Return the [X, Y] coordinate for the center point of the cell that contains the specified text.  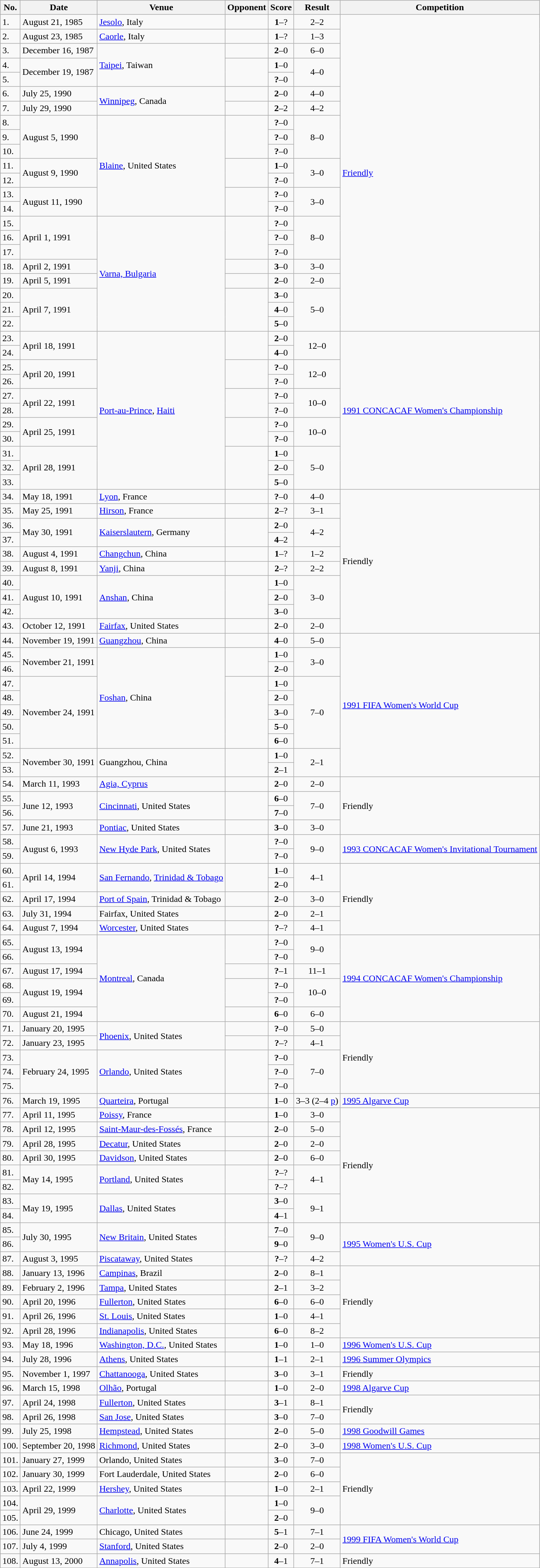
August 9, 1990 [59, 173]
46. [11, 669]
July 28, 1996 [59, 1359]
April 28, 1995 [59, 1144]
86. [11, 1244]
Hempstead, United States [162, 1431]
May 14, 1995 [59, 1180]
1998 Women's U.S. Cup [440, 1446]
1991 CONCACAF Women's Championship [440, 410]
May 19, 1995 [59, 1208]
August 17, 1994 [59, 971]
Venue [162, 8]
April 12, 1995 [59, 1129]
Yanji, China [162, 568]
San Fernando, Trinidad & Tobago [162, 877]
64. [11, 928]
?–1 [281, 971]
August 6, 1993 [59, 849]
48. [11, 698]
92. [11, 1330]
April 26, 1998 [59, 1417]
Campinas, Brazil [162, 1273]
93. [11, 1345]
August 23, 1985 [59, 36]
August 21, 1994 [59, 1014]
Hershey, United States [162, 1489]
88. [11, 1273]
November 21, 1991 [59, 662]
18. [11, 266]
Result [317, 8]
41. [11, 597]
27. [11, 396]
3. [11, 51]
33. [11, 482]
November 19, 1991 [59, 640]
December 19, 1987 [59, 72]
52. [11, 755]
9. [11, 137]
81. [11, 1172]
April 11, 1995 [59, 1115]
100. [11, 1446]
April 30, 1995 [59, 1158]
April 20, 1991 [59, 374]
July 31, 1994 [59, 914]
Annapolis, United States [162, 1561]
Foshan, China [162, 698]
90. [11, 1302]
May 25, 1991 [59, 511]
Dallas, United States [162, 1208]
9–1 [317, 1208]
24. [11, 353]
April 7, 1991 [59, 309]
May 18, 1996 [59, 1345]
August 4, 1991 [59, 554]
New Hyde Park, United States [162, 849]
Charlotte, United States [162, 1510]
32. [11, 468]
60. [11, 870]
June 21, 1993 [59, 827]
St. Louis, United States [162, 1316]
Jesolo, Italy [162, 22]
January 23, 1995 [59, 1043]
29. [11, 425]
102. [11, 1474]
Washington, D.C., United States [162, 1345]
6. [11, 94]
2. [11, 36]
Phoenix, United States [162, 1036]
Fort Lauderdale, United States [162, 1474]
April 17, 1994 [59, 899]
August 19, 1994 [59, 993]
14. [11, 209]
April 29, 1999 [59, 1510]
Chicago, United States [162, 1532]
50. [11, 727]
97. [11, 1403]
April 22, 1991 [59, 403]
1995 Algarve Cup [440, 1101]
Piscataway, United States [162, 1259]
No. [11, 8]
1996 Women's U.S. Cup [440, 1345]
8. [11, 122]
62. [11, 899]
1994 CONCACAF Women's Championship [440, 978]
April 28, 1991 [59, 468]
Chattanooga, United States [162, 1374]
1–1 [281, 1359]
November 24, 1991 [59, 712]
73. [11, 1057]
Olhão, Portugal [162, 1388]
Blaine, United States [162, 165]
45. [11, 655]
July 25, 1998 [59, 1431]
Date [59, 8]
April 25, 1991 [59, 432]
Pontiac, United States [162, 827]
11. [11, 165]
55. [11, 798]
January 30, 1999 [59, 1474]
74. [11, 1072]
39. [11, 568]
August 3, 1995 [59, 1259]
83. [11, 1201]
108. [11, 1561]
54. [11, 784]
Athens, United States [162, 1359]
April 28, 1996 [59, 1330]
106. [11, 1532]
March 19, 1995 [59, 1101]
34. [11, 496]
30. [11, 439]
June 24, 1999 [59, 1532]
May 30, 1991 [59, 532]
August 7, 1994 [59, 928]
3–3 (2–4 p) [317, 1101]
March 11, 1993 [59, 784]
68. [11, 985]
April 14, 1994 [59, 877]
56. [11, 813]
44. [11, 640]
Quarteira, Portugal [162, 1101]
78. [11, 1129]
49. [11, 712]
84. [11, 1215]
87. [11, 1259]
94. [11, 1359]
August 21, 1985 [59, 22]
28. [11, 410]
April 20, 1996 [59, 1302]
December 16, 1987 [59, 51]
April 18, 1991 [59, 345]
89. [11, 1287]
Decatur, United States [162, 1144]
Winnipeg, Canada [162, 101]
82. [11, 1187]
77. [11, 1115]
99. [11, 1431]
8–2 [317, 1330]
85. [11, 1230]
January 13, 1996 [59, 1273]
101. [11, 1460]
43. [11, 626]
April 24, 1998 [59, 1403]
21. [11, 309]
Indianapolis, United States [162, 1330]
1993 CONCACAF Women's Invitational Tournament [440, 849]
August 13, 1994 [59, 949]
105. [11, 1517]
Poissy, France [162, 1115]
79. [11, 1144]
August 13, 2000 [59, 1561]
96. [11, 1388]
47. [11, 683]
Port of Spain, Trinidad & Tobago [162, 899]
65. [11, 942]
5. [11, 79]
16. [11, 238]
August 5, 1990 [59, 137]
1991 FIFA Women's World Cup [440, 705]
103. [11, 1489]
4. [11, 65]
Portland, United States [162, 1180]
12. [11, 180]
53. [11, 770]
80. [11, 1158]
Agia, Cyprus [162, 784]
April 2, 1991 [59, 266]
May 18, 1991 [59, 496]
42. [11, 611]
Competition [440, 8]
67. [11, 971]
February 2, 1996 [59, 1287]
91. [11, 1316]
1–3 [317, 36]
3–2 [317, 1287]
70. [11, 1014]
Caorle, Italy [162, 36]
July 30, 1995 [59, 1237]
April 26, 1996 [59, 1316]
5–1 [281, 1532]
1–2 [317, 554]
Port-au-Prince, Haiti [162, 410]
26. [11, 381]
August 10, 1991 [59, 597]
63. [11, 914]
72. [11, 1043]
57. [11, 827]
San Jose, United States [162, 1417]
35. [11, 511]
36. [11, 525]
7. [11, 108]
1999 FIFA Women's World Cup [440, 1539]
Lyon, France [162, 496]
76. [11, 1101]
104. [11, 1503]
Worcester, United States [162, 928]
1. [11, 22]
Richmond, United States [162, 1446]
10. [11, 151]
1995 Women's U.S. Cup [440, 1244]
17. [11, 252]
69. [11, 1000]
April 5, 1991 [59, 281]
Tampa, United States [162, 1287]
July 25, 1990 [59, 94]
38. [11, 554]
22. [11, 324]
Taipei, Taiwan [162, 65]
107. [11, 1546]
Stanford, United States [162, 1546]
October 12, 1991 [59, 626]
Varna, Bulgaria [162, 274]
March 15, 1998 [59, 1388]
August 8, 1991 [59, 568]
1998 Algarve Cup [440, 1388]
19. [11, 281]
Changchun, China [162, 554]
New Britain, United States [162, 1237]
71. [11, 1028]
37. [11, 540]
April 1, 1991 [59, 238]
66. [11, 957]
25. [11, 367]
13. [11, 195]
59. [11, 856]
Kaiserslautern, Germany [162, 532]
58. [11, 841]
Saint-Maur-des-Fossés, France [162, 1129]
July 29, 1990 [59, 108]
January 27, 1999 [59, 1460]
Davidson, United States [162, 1158]
February 24, 1995 [59, 1072]
61. [11, 885]
June 12, 1993 [59, 806]
1998 Goodwill Games [440, 1431]
Cincinnati, United States [162, 806]
20. [11, 295]
23. [11, 338]
Opponent [247, 8]
August 11, 1990 [59, 202]
31. [11, 453]
1996 Summer Olympics [440, 1359]
January 20, 1995 [59, 1028]
95. [11, 1374]
51. [11, 741]
November 1, 1997 [59, 1374]
Montreal, Canada [162, 978]
15. [11, 223]
11–1 [317, 971]
September 20, 1998 [59, 1446]
40. [11, 583]
75. [11, 1086]
Anshan, China [162, 597]
98. [11, 1417]
November 30, 1991 [59, 762]
Hirson, France [162, 511]
April 22, 1999 [59, 1489]
July 4, 1999 [59, 1546]
Score [281, 8]
